Capture the cell that displays the provided text and extract its (X, Y) central coordinate. 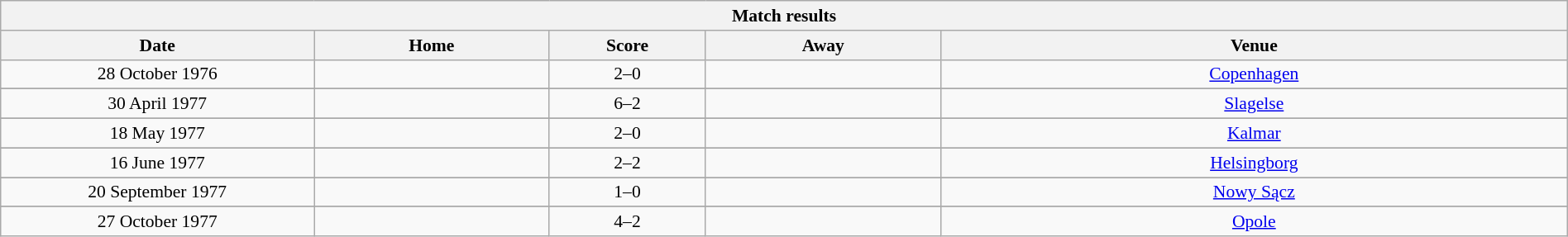
Venue (1254, 45)
1–0 (627, 192)
28 October 1976 (157, 74)
Copenhagen (1254, 74)
6–2 (627, 104)
4–2 (627, 222)
20 September 1977 (157, 192)
16 June 1977 (157, 163)
Score (627, 45)
27 October 1977 (157, 222)
Date (157, 45)
Opole (1254, 222)
Away (823, 45)
Nowy Sącz (1254, 192)
Match results (784, 16)
Home (432, 45)
Helsingborg (1254, 163)
30 April 1977 (157, 104)
Kalmar (1254, 134)
Slagelse (1254, 104)
2–2 (627, 163)
18 May 1977 (157, 134)
